Capture the cell that displays the provided text and extract its [x, y] central coordinate. 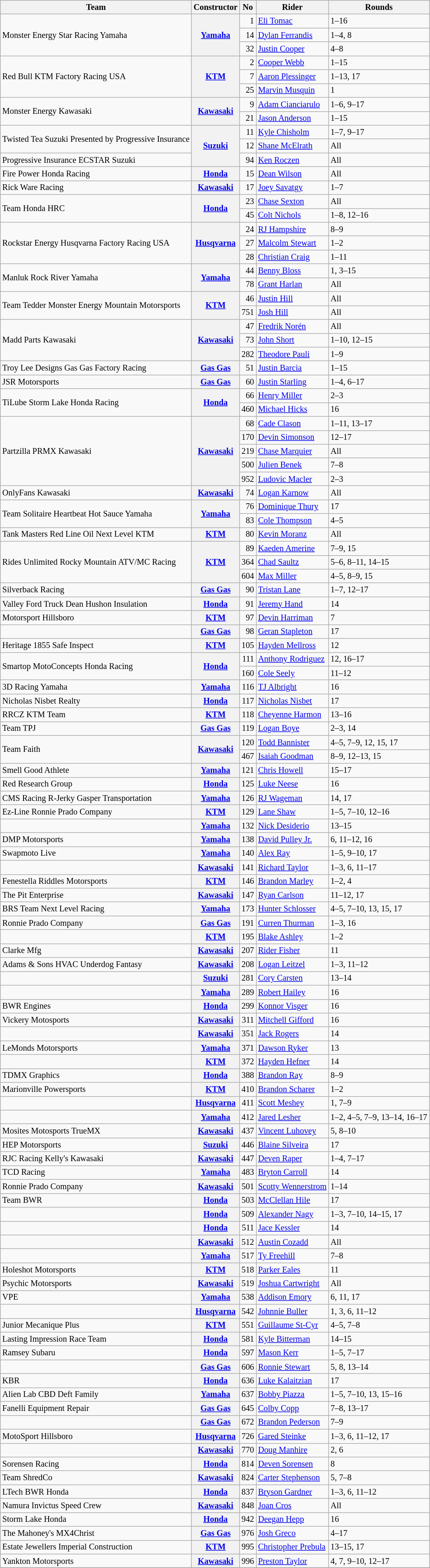
Partzilla PRMX Kawasaki [96, 451]
195 [248, 937]
Alex Ray [292, 853]
Manluk Rock River Yamaha [96, 278]
BWR Engines [96, 1006]
Brandon Ray [292, 1075]
410 [248, 1089]
4–8 [379, 49]
995 [248, 1547]
Team Solitaire Heartbeat Hot Sauce Yamaha [96, 514]
Preston Taylor [292, 1561]
1–10, 12–15 [379, 340]
Mosites Motosports TrueMX [96, 1131]
636 [248, 1380]
Scott Meshey [292, 1103]
Benny Bloss [292, 271]
848 [248, 1505]
Clarke Mfg [96, 951]
Twisted Tea Suzuki Presented by Progressive Insurance [96, 138]
Theodore Pauli [292, 354]
Rider [292, 7]
Brandon Scharer [292, 1089]
121 [248, 770]
Dean Wilson [292, 174]
Mason Kerr [292, 1353]
Dominique Thury [292, 507]
Team TPJ [96, 728]
MotoSport Hillsboro [96, 1436]
Christopher Prebula [292, 1547]
Parker Eales [292, 1270]
Holeshot Motorsports [96, 1270]
Blaine Silveira [292, 1145]
299 [248, 1006]
976 [248, 1533]
Psychic Motorsports [96, 1284]
Hunter Schlosser [292, 909]
Kyle Chisholm [292, 132]
Cooper Webb [292, 63]
Guillaume St-Cyr [292, 1325]
Isaiah Goodman [292, 756]
Cole Thompson [292, 521]
170 [248, 437]
Rounds [379, 7]
David Pulley Jr. [292, 840]
Swapmoto Live [96, 853]
4–5, 8–9, 15 [379, 576]
412 [248, 1117]
Blake Ashley [292, 937]
207 [248, 951]
503 [248, 1200]
Ronnie Stewart [292, 1367]
1–6, 9–17 [379, 104]
509 [248, 1214]
45 [248, 215]
Robert Hailey [292, 992]
372 [248, 1061]
Deven Sorensen [292, 1464]
66 [248, 396]
Justin Hill [292, 298]
1–3, 6, 11–12, 17 [379, 1436]
351 [248, 1034]
446 [248, 1145]
94 [248, 160]
Joey Savatgy [292, 188]
Hayden Hefner [292, 1061]
289 [248, 992]
60 [248, 382]
Ryan Carlson [292, 895]
Rockstar Energy Husqvarna Factory Racing USA [96, 243]
597 [248, 1353]
1–11, 13–17 [379, 423]
7–9, 15 [379, 548]
Valley Ford Truck Dean Hushon Insulation [96, 604]
Cory Carsten [292, 978]
Team ShredCo [96, 1478]
Vincent Luhovey [292, 1131]
118 [248, 715]
80 [248, 534]
Luke Neese [292, 784]
Dawson Ryker [292, 1048]
551 [248, 1325]
Colt Nichols [292, 215]
BRS Team Next Level Racing [96, 909]
KBR [96, 1380]
996 [248, 1561]
Joshua Cartwright [292, 1284]
311 [248, 1020]
282 [248, 354]
Lane Shaw [292, 812]
105 [248, 646]
1–7, 9–17 [379, 132]
Red Bull KTM Factory Racing USA [96, 77]
76 [248, 507]
Tank Masters Red Line Oil Next Level KTM [96, 534]
160 [248, 673]
Anthony Rodriguez [292, 659]
Carter Stephenson [292, 1478]
12, 16–17 [379, 659]
519 [248, 1284]
LTech BWR Honda [96, 1492]
1, 7–9 [379, 1103]
83 [248, 521]
Malcolm Stewart [292, 243]
Adams & Sons HVAC Underdog Fantasy [96, 965]
TCD Racing [96, 1172]
Team Tedder Monster Energy Mountain Motorsports [96, 305]
51 [248, 368]
119 [248, 728]
1–5, 9–10, 17 [379, 853]
Heritage 1855 Safe Inspect [96, 646]
447 [248, 1159]
28 [248, 257]
Jason Anderson [292, 118]
Silverback Racing [96, 590]
219 [248, 451]
Rider Fisher [292, 951]
1–5, 7–17 [379, 1353]
Ludovic Macler [292, 479]
OnlyFans Kawasaki [96, 493]
LeMonds Motorsports [96, 1048]
RJ Hampshire [292, 229]
Troy Lee Designs Gas Gas Factory Racing [96, 368]
Cheyenne Harmon [292, 715]
Lasting Impression Race Team [96, 1339]
11–12, 17 [379, 895]
Henry Miller [292, 396]
Marionville Powersports [96, 1089]
Fredrik Norén [292, 326]
Josh Greco [292, 1533]
726 [248, 1436]
411 [248, 1103]
Sorensen Racing [96, 1464]
6, 11, 17 [379, 1297]
27 [248, 243]
146 [248, 881]
1–7 [379, 188]
Team BWR [96, 1200]
Vickery Motosports [96, 1020]
Julien Benek [292, 465]
Johnnie Buller [292, 1311]
Dylan Ferrandis [292, 35]
1, 3–15 [379, 271]
98 [248, 631]
Addison Emory [292, 1297]
Shane McElrath [292, 146]
Progressive Insurance ECSTAR Suzuki [96, 160]
Austin Cozadd [292, 1242]
Bobby Piazza [292, 1394]
6, 11–12, 16 [379, 840]
46 [248, 298]
Gared Steinke [292, 1436]
132 [248, 826]
Motorsport Hillsboro [96, 617]
Joan Cros [292, 1505]
Storm Lake Honda [96, 1519]
7–9 [379, 1422]
Curren Thurman [292, 923]
501 [248, 1186]
Josh Hill [292, 312]
Chase Marquier [292, 451]
116 [248, 687]
837 [248, 1492]
No [248, 7]
117 [248, 701]
47 [248, 326]
140 [248, 853]
1–2, 4–5, 7–9, 13–14, 16–17 [379, 1117]
208 [248, 965]
9 [248, 104]
Scotty Wennerstrom [292, 1186]
Bryton Carroll [292, 1172]
Michael Hicks [292, 409]
120 [248, 742]
Christian Craig [292, 257]
814 [248, 1464]
1–3, 6, 11–12 [379, 1492]
Justin Barcia [292, 368]
483 [248, 1172]
44 [248, 271]
Cade Clason [292, 423]
942 [248, 1519]
1–13, 17 [379, 77]
Nicholas Nisbet Realty [96, 701]
1–11 [379, 257]
Rides Unlimited Rocky Mountain ATV/MC Racing [96, 562]
1–2, 4 [379, 881]
15 [248, 174]
538 [248, 1297]
Grant Harlan [292, 284]
129 [248, 812]
8 [379, 1464]
Colby Copp [292, 1408]
2, 6 [379, 1450]
Justin Cooper [292, 49]
Monster Energy Kawasaki [96, 111]
Ken Roczen [292, 160]
Smell Good Athlete [96, 770]
Richard Taylor [292, 867]
Nicholas Nisbet [292, 701]
Jared Lesher [292, 1117]
RRCZ KTM Team [96, 715]
Red Research Group [96, 784]
97 [248, 617]
Jeremy Hand [292, 604]
Junior Mecanique Plus [96, 1325]
Luke Kalaitzian [292, 1380]
Chase Sexton [292, 202]
1–16 [379, 21]
VPE [96, 1297]
672 [248, 1422]
5–6, 8–11, 14–15 [379, 562]
4–5, 7–8 [379, 1325]
770 [248, 1450]
Fanelli Equipment Repair [96, 1408]
604 [248, 576]
Yankton Motorsports [96, 1561]
4–17 [379, 1533]
Deegan Hepp [292, 1519]
Doug Manhire [292, 1450]
Konnor Visger [292, 1006]
637 [248, 1394]
Aaron Plessinger [292, 77]
74 [248, 493]
11–12 [379, 673]
1–3, 16 [379, 923]
1–14 [379, 1186]
24 [248, 229]
1–7, 12–17 [379, 590]
The Mahoney's MX4Christ [96, 1533]
Logan Leitzel [292, 965]
512 [248, 1242]
500 [248, 465]
460 [248, 409]
Rick Ware Racing [96, 188]
Fire Power Honda Racing [96, 174]
Team Faith [96, 749]
Tristan Lane [292, 590]
Kevin Moranz [292, 534]
Monster Energy Star Racing Yamaha [96, 35]
517 [248, 1256]
1–8, 12–16 [379, 215]
Bryson Gardner [292, 1492]
191 [248, 923]
281 [248, 978]
25 [248, 90]
Chad Saultz [292, 562]
Eli Tomac [292, 21]
1–3, 11–12 [379, 965]
1, 3, 6, 11–12 [379, 1311]
Constructor [216, 7]
JSR Motorsports [96, 382]
8–9, 12–13, 15 [379, 756]
John Short [292, 340]
Madd Parts Kawasaki [96, 340]
78 [248, 284]
1–5, 7–10, 12–16 [379, 812]
14, 17 [379, 798]
Chris Howell [292, 770]
645 [248, 1408]
Estate Jewellers Imperial Construction [96, 1547]
Namura Invictus Speed Crew [96, 1505]
Alien Lab CBD Deft Family [96, 1394]
824 [248, 1478]
Marvin Musquin [292, 90]
125 [248, 784]
2 [248, 63]
Hayden Mellross [292, 646]
141 [248, 867]
5, 8–10 [379, 1131]
21 [248, 118]
Ty Freehill [292, 1256]
7–8, 13–17 [379, 1408]
RJC Racing Kelly's Kawasaki [96, 1159]
TDMX Graphics [96, 1075]
14–15 [379, 1339]
Nick Desiderio [292, 826]
Devin Simonson [292, 437]
Logan Karnow [292, 493]
5, 7–8 [379, 1478]
1–5, 7–10, 13, 15–16 [379, 1394]
Jack Rogers [292, 1034]
4, 7, 9–10, 12–17 [379, 1561]
5, 8, 13–14 [379, 1367]
23 [248, 202]
173 [248, 909]
1–4, 8 [379, 35]
388 [248, 1075]
1–9 [379, 354]
581 [248, 1339]
Brandon Pederson [292, 1422]
Deven Raper [292, 1159]
751 [248, 312]
68 [248, 423]
13–15, 17 [379, 1547]
Devin Harriman [292, 617]
Ez-Line Ronnie Prado Company [96, 812]
DMP Motorsports [96, 840]
Ramsey Subaru [96, 1353]
15–17 [379, 770]
Todd Bannister [292, 742]
1–4, 7–17 [379, 1159]
TJ Albright [292, 687]
91 [248, 604]
12–17 [379, 437]
Adam Cianciarulo [292, 104]
147 [248, 895]
542 [248, 1311]
1–3, 7–10, 14–15, 17 [379, 1214]
2–3, 14 [379, 728]
Mitchell Gifford [292, 1020]
90 [248, 590]
Geran Stapleton [292, 631]
467 [248, 756]
Cole Seely [292, 673]
CMS Racing R-Jerky Gasper Transportation [96, 798]
TiLube Storm Lake Honda Racing [96, 402]
Team Honda HRC [96, 209]
The Pit Enterprise [96, 895]
Kyle Bitterman [292, 1339]
Smartop MotoConcepts Honda Racing [96, 666]
Brandon Marley [292, 881]
138 [248, 840]
13–14 [379, 978]
371 [248, 1048]
437 [248, 1131]
RJ Wageman [292, 798]
13–15 [379, 826]
1–4, 6–17 [379, 382]
111 [248, 659]
518 [248, 1270]
3D Racing Yamaha [96, 687]
606 [248, 1367]
Alexander Nagy [292, 1214]
Logan Boye [292, 728]
Justin Starling [292, 382]
Jace Kessler [292, 1228]
McClellan Hile [292, 1200]
13 [379, 1048]
511 [248, 1228]
73 [248, 340]
13–16 [379, 715]
Max Miller [292, 576]
Fenestella Riddles Motorsports [96, 881]
4–5 [379, 521]
952 [248, 479]
4–5, 7–10, 13, 15, 17 [379, 909]
HEP Motorsports [96, 1145]
1–3, 6, 11–17 [379, 867]
Kaeden Amerine [292, 548]
126 [248, 798]
364 [248, 562]
4–5, 7–9, 12, 15, 17 [379, 742]
32 [248, 49]
Team [96, 7]
89 [248, 548]
